Determine the [x, y] coordinate at the center of the cell enclosing the given text.  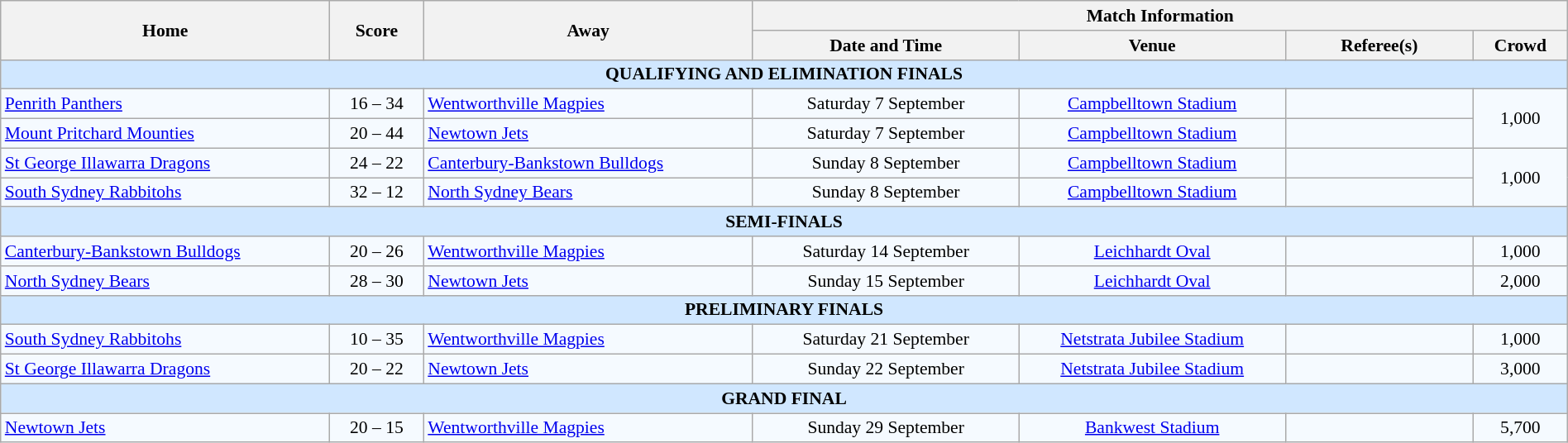
Venue [1152, 45]
3,000 [1521, 369]
Saturday 21 September [886, 340]
Referee(s) [1379, 45]
Penrith Panthers [165, 104]
20 – 26 [377, 251]
Mount Pritchard Mounties [165, 134]
2,000 [1521, 281]
20 – 15 [377, 428]
10 – 35 [377, 340]
Score [377, 30]
Bankwest Stadium [1152, 428]
16 – 34 [377, 104]
Saturday 14 September [886, 251]
Date and Time [886, 45]
20 – 44 [377, 134]
Sunday 22 September [886, 369]
28 – 30 [377, 281]
Sunday 29 September [886, 428]
SEMI-FINALS [784, 222]
20 – 22 [377, 369]
Sunday 15 September [886, 281]
Match Information [1159, 16]
24 – 22 [377, 163]
Home [165, 30]
QUALIFYING AND ELIMINATION FINALS [784, 74]
32 – 12 [377, 193]
GRAND FINAL [784, 398]
Crowd [1521, 45]
PRELIMINARY FINALS [784, 310]
Away [588, 30]
5,700 [1521, 428]
